Pinpoint the cell where the given text exists, returning its (X, Y) midpoint coordinate. 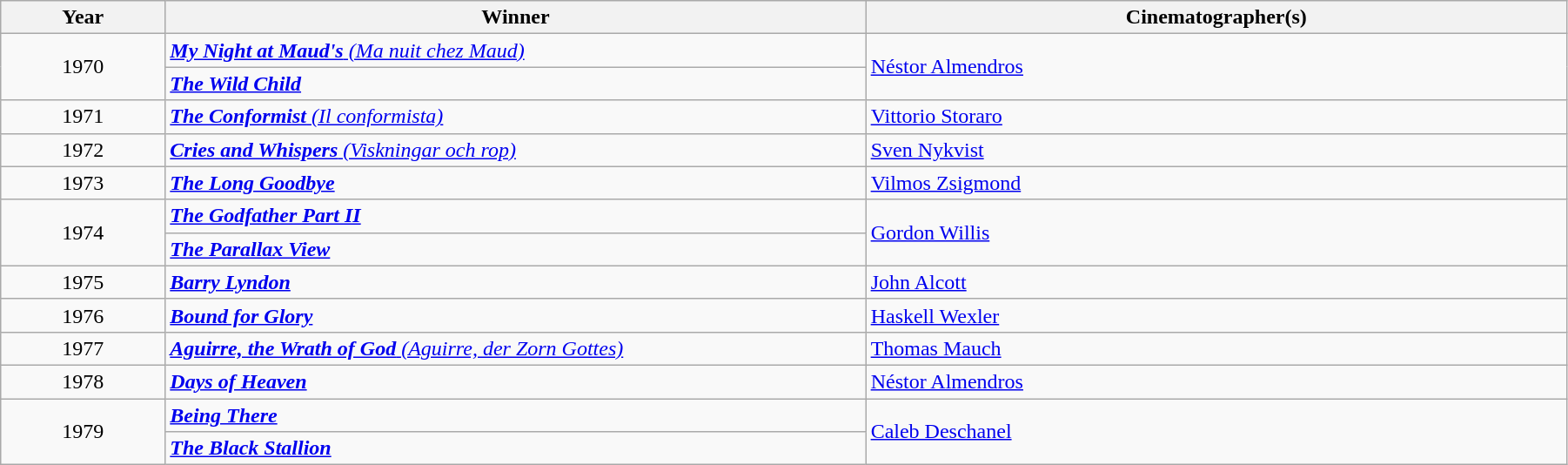
The Wild Child (515, 84)
Haskell Wexler (1216, 315)
Being There (515, 415)
1972 (84, 150)
Aguirre, the Wrath of God (Aguirre, der Zorn Gottes) (515, 348)
1978 (84, 381)
1973 (84, 183)
1979 (84, 432)
Winner (515, 17)
1977 (84, 348)
The Conformist (Il conformista) (515, 117)
Thomas Mauch (1216, 348)
1974 (84, 232)
The Godfather Part II (515, 216)
The Parallax View (515, 249)
The Long Goodbye (515, 183)
John Alcott (1216, 282)
Gordon Willis (1216, 232)
Vilmos Zsigmond (1216, 183)
Cinematographer(s) (1216, 17)
1975 (84, 282)
Bound for Glory (515, 315)
Sven Nykvist (1216, 150)
Caleb Deschanel (1216, 432)
1971 (84, 117)
Days of Heaven (515, 381)
Cries and Whispers (Viskningar och rop) (515, 150)
My Night at Maud's (Ma nuit chez Maud) (515, 51)
Barry Lyndon (515, 282)
The Black Stallion (515, 448)
Year (84, 17)
Vittorio Storaro (1216, 117)
1976 (84, 315)
1970 (84, 67)
